Search for the cell housing the specified text and yield its (x, y) center coordinate. 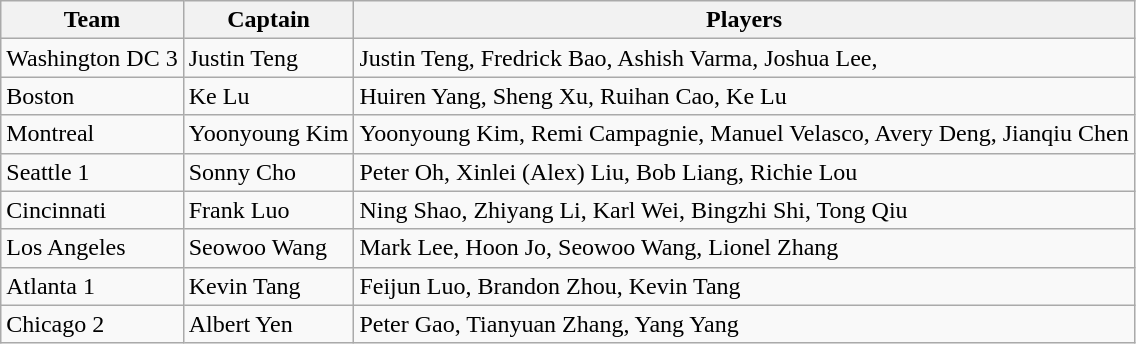
Yoonyoung Kim, Remi Campagnie, Manuel Velasco, Avery Deng, Jianqiu Chen (744, 134)
Team (92, 20)
Chicago 2 (92, 324)
Feijun Luo, Brandon Zhou, Kevin Tang (744, 286)
Washington DC 3 (92, 58)
Ning Shao, Zhiyang Li, Karl Wei, Bingzhi Shi, Tong Qiu (744, 210)
Boston (92, 96)
Captain (268, 20)
Mark Lee, Hoon Jo, Seowoo Wang, Lionel Zhang (744, 248)
Ke Lu (268, 96)
Huiren Yang, Sheng Xu, Ruihan Cao, Ke Lu (744, 96)
Peter Oh, Xinlei (Alex) Liu, Bob Liang, Richie Lou (744, 172)
Seowoo Wang (268, 248)
Montreal (92, 134)
Justin Teng (268, 58)
Los Angeles (92, 248)
Kevin Tang (268, 286)
Justin Teng, Fredrick Bao, Ashish Varma, Joshua Lee, (744, 58)
Players (744, 20)
Seattle 1 (92, 172)
Cincinnati (92, 210)
Frank Luo (268, 210)
Peter Gao, Tianyuan Zhang, Yang Yang (744, 324)
Atlanta 1 (92, 286)
Albert Yen (268, 324)
Yoonyoung Kim (268, 134)
Sonny Cho (268, 172)
